Search for the cell housing the specified text and yield its [x, y] center coordinate. 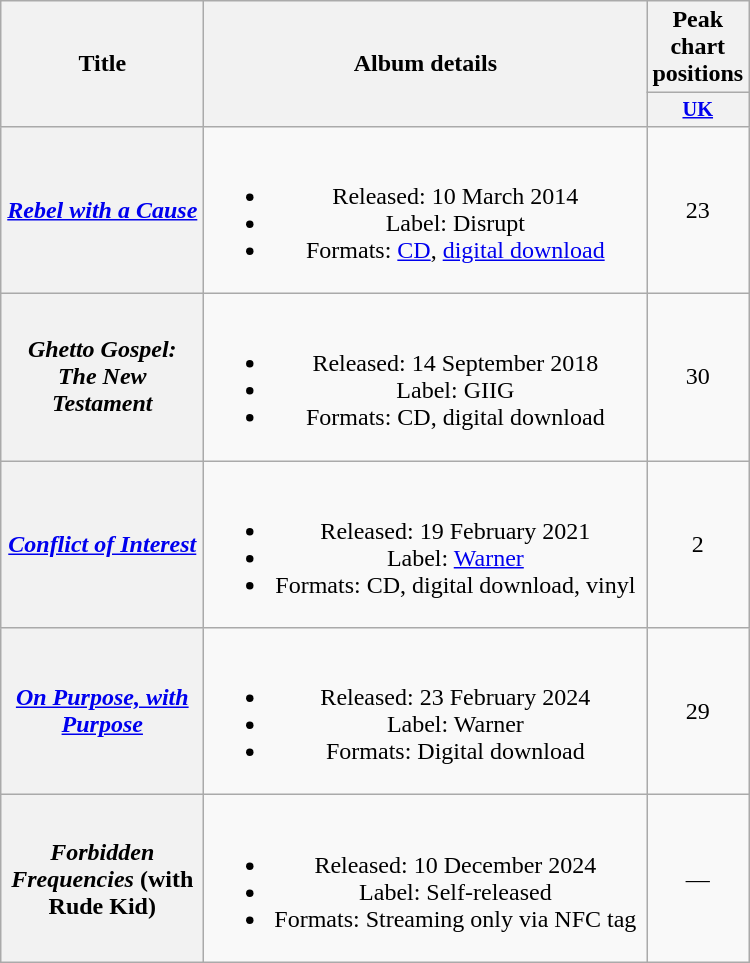
Conflict of Interest [102, 544]
On Purpose, with Purpose [102, 712]
Released: 19 February 2021Label: WarnerFormats: CD, digital download, vinyl [426, 544]
Released: 14 September 2018Label: GIIGFormats: CD, digital download [426, 378]
2 [698, 544]
UK [698, 110]
Peak chart positions [698, 47]
Ghetto Gospel: The New Testament [102, 378]
Released: 10 March 2014Label: DisruptFormats: CD, digital download [426, 210]
Forbidden Frequencies (with Rude Kid) [102, 878]
23 [698, 210]
Album details [426, 64]
Title [102, 64]
Rebel with a Cause [102, 210]
30 [698, 378]
Released: 10 December 2024Label: Self-releasedFormats: Streaming only via NFC tag [426, 878]
— [698, 878]
Released: 23 February 2024Label: WarnerFormats: Digital download [426, 712]
29 [698, 712]
